Return (X, Y) of the center of cell containing provided text 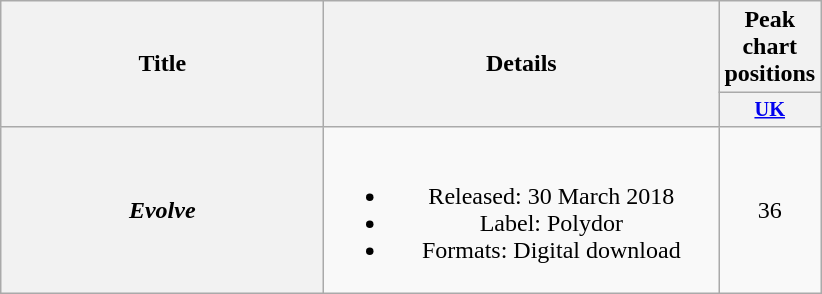
Evolve (162, 210)
Released: 30 March 2018Label: PolydorFormats: Digital download (522, 210)
Details (522, 64)
Title (162, 64)
Peak chart positions (770, 47)
UK (770, 110)
36 (770, 210)
